Capture the cell that displays the provided text and extract its [x, y] central coordinate. 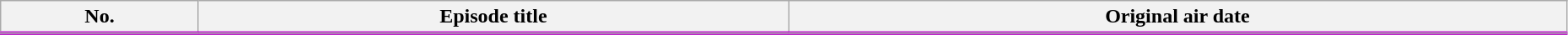
Episode title [493, 17]
No. [100, 17]
Original air date [1177, 17]
